For the text-containing cell, return its midpoint in (X, Y) coordinate format. 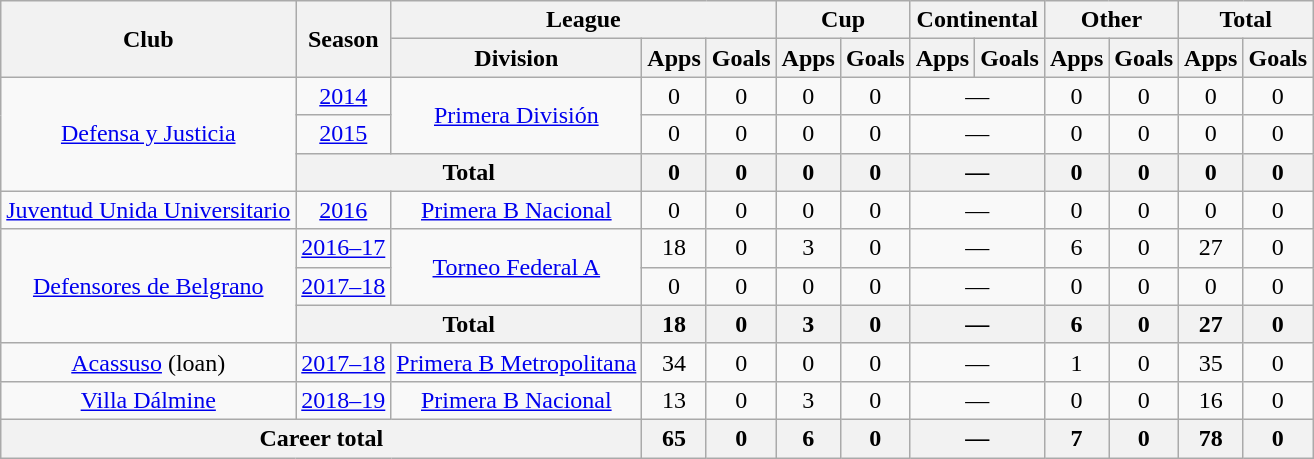
Acassuso (loan) (148, 362)
Primera B Metropolitana (516, 362)
Other (1111, 20)
7 (1076, 438)
Continental (977, 20)
Cup (843, 20)
Career total (322, 438)
Club (148, 39)
16 (1211, 400)
Primera División (516, 115)
2016 (344, 210)
65 (674, 438)
2015 (344, 134)
League (584, 20)
35 (1211, 362)
2014 (344, 96)
13 (674, 400)
Defensores de Belgrano (148, 286)
Juventud Unida Universitario (148, 210)
78 (1211, 438)
Torneo Federal A (516, 267)
34 (674, 362)
1 (1076, 362)
Villa Dálmine (148, 400)
2016–17 (344, 248)
Division (516, 58)
Defensa y Justicia (148, 134)
Season (344, 39)
2018–19 (344, 400)
